Provide the (x, y) coordinate of the cell's center where the given text is located.  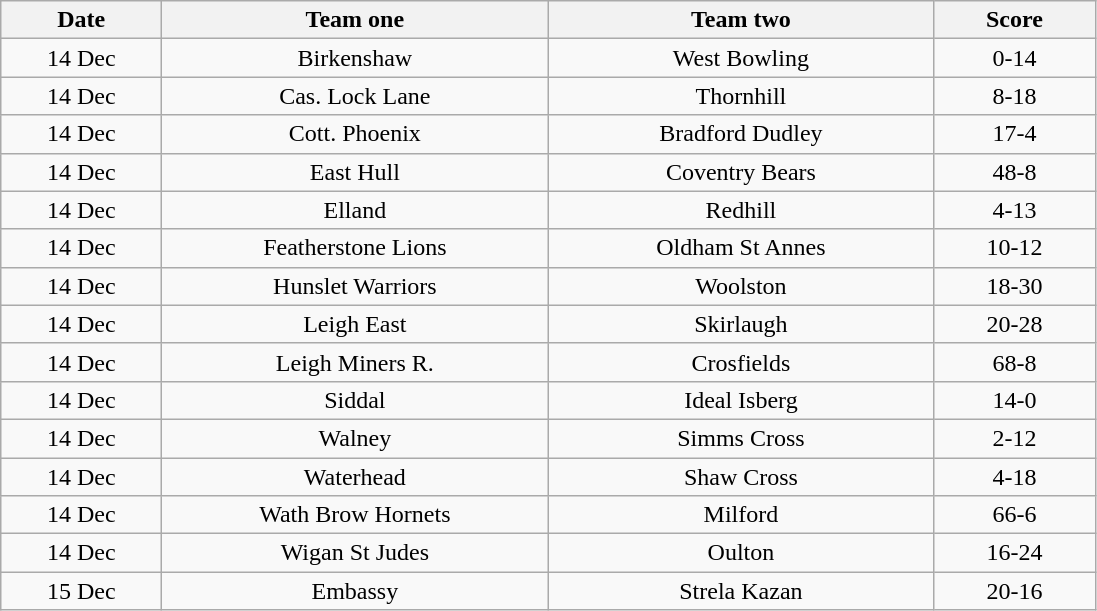
0-14 (1014, 58)
Leigh East (355, 324)
Elland (355, 210)
Score (1014, 20)
20-28 (1014, 324)
Walney (355, 438)
15 Dec (82, 591)
Ideal Isberg (741, 400)
Strela Kazan (741, 591)
48-8 (1014, 172)
Redhill (741, 210)
Milford (741, 515)
20-16 (1014, 591)
Bradford Dudley (741, 134)
Woolston (741, 286)
68-8 (1014, 362)
Skirlaugh (741, 324)
4-18 (1014, 477)
Cott. Phoenix (355, 134)
Simms Cross (741, 438)
Waterhead (355, 477)
Wigan St Judes (355, 553)
4-13 (1014, 210)
Oldham St Annes (741, 248)
18-30 (1014, 286)
14-0 (1014, 400)
Embassy (355, 591)
Leigh Miners R. (355, 362)
Thornhill (741, 96)
Siddal (355, 400)
Team one (355, 20)
66-6 (1014, 515)
Shaw Cross (741, 477)
Oulton (741, 553)
West Bowling (741, 58)
Crosfields (741, 362)
Team two (741, 20)
Hunslet Warriors (355, 286)
10-12 (1014, 248)
Coventry Bears (741, 172)
Wath Brow Hornets (355, 515)
Birkenshaw (355, 58)
Cas. Lock Lane (355, 96)
8-18 (1014, 96)
Featherstone Lions (355, 248)
East Hull (355, 172)
2-12 (1014, 438)
16-24 (1014, 553)
Date (82, 20)
17-4 (1014, 134)
